Return the (X, Y) coordinate for the center point of the cell that contains the specified text.  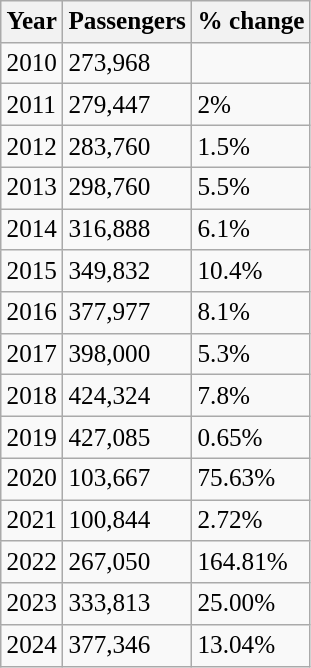
25.00% (252, 604)
5.3% (252, 354)
1.5% (252, 146)
2013 (32, 188)
424,324 (128, 396)
267,050 (128, 562)
2020 (32, 479)
10.4% (252, 271)
75.63% (252, 479)
Passengers (128, 22)
Year (32, 22)
398,000 (128, 354)
13.04% (252, 645)
279,447 (128, 105)
427,085 (128, 437)
2015 (32, 271)
0.65% (252, 437)
2024 (32, 645)
2016 (32, 313)
2010 (32, 63)
298,760 (128, 188)
377,977 (128, 313)
103,667 (128, 479)
2% (252, 105)
2017 (32, 354)
2012 (32, 146)
2014 (32, 229)
% change (252, 22)
5.5% (252, 188)
2.72% (252, 520)
333,813 (128, 604)
2019 (32, 437)
2023 (32, 604)
2018 (32, 396)
316,888 (128, 229)
273,968 (128, 63)
349,832 (128, 271)
8.1% (252, 313)
283,760 (128, 146)
2021 (32, 520)
377,346 (128, 645)
2022 (32, 562)
100,844 (128, 520)
7.8% (252, 396)
6.1% (252, 229)
164.81% (252, 562)
2011 (32, 105)
